Extract the [X, Y] coordinate from the center of the cell holding the provided text.  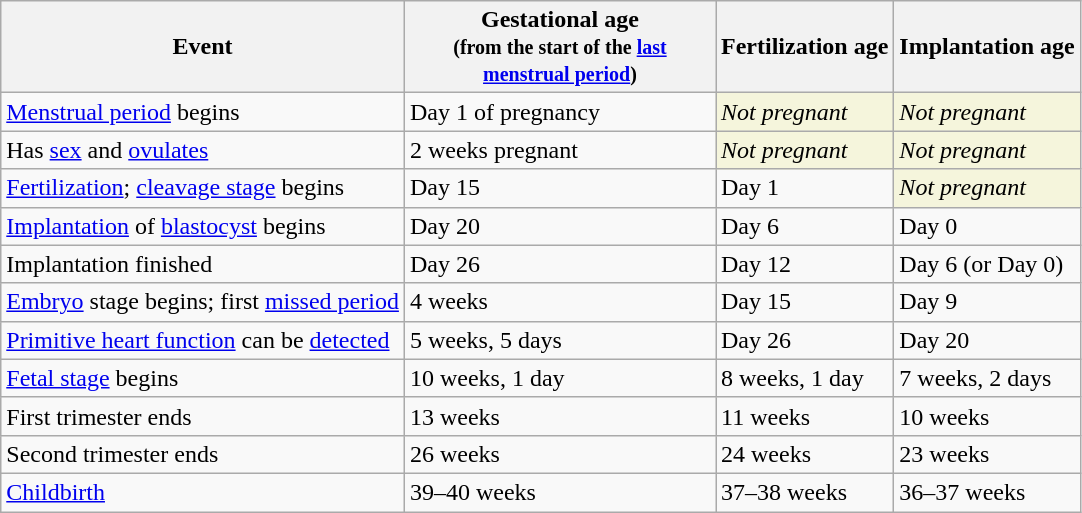
2 weeks pregnant [560, 150]
Implantation finished [203, 264]
First trimester ends [203, 416]
Fertilization; cleavage stage begins [203, 188]
Implantation age [987, 47]
Fertilization age [805, 47]
Day 1 [805, 188]
37–38 weeks [805, 492]
Embryo stage begins; first missed period [203, 302]
10 weeks [987, 416]
Day 9 [987, 302]
Day 12 [805, 264]
Day 6 (or Day 0) [987, 264]
Has sex and ovulates [203, 150]
Menstrual period begins [203, 112]
Gestational age(from the start of the last menstrual period) [560, 47]
Day 6 [805, 226]
Event [203, 47]
8 weeks, 1 day [805, 378]
5 weeks, 5 days [560, 340]
36–37 weeks [987, 492]
Day 1 of pregnancy [560, 112]
Childbirth [203, 492]
13 weeks [560, 416]
7 weeks, 2 days [987, 378]
24 weeks [805, 454]
Fetal stage begins [203, 378]
23 weeks [987, 454]
39–40 weeks [560, 492]
26 weeks [560, 454]
Day 0 [987, 226]
Primitive heart function can be detected [203, 340]
Second trimester ends [203, 454]
11 weeks [805, 416]
Implantation of blastocyst begins [203, 226]
10 weeks, 1 day [560, 378]
4 weeks [560, 302]
